Locate the cell with the specified text and output its [x, y] center coordinate. 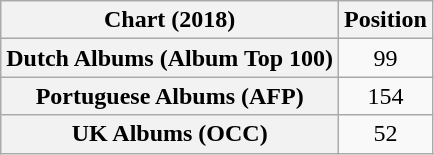
Dutch Albums (Album Top 100) [170, 58]
Portuguese Albums (AFP) [170, 96]
Chart (2018) [170, 20]
154 [386, 96]
Position [386, 20]
UK Albums (OCC) [170, 134]
99 [386, 58]
52 [386, 134]
